Capture the cell that displays the provided text and extract its (X, Y) central coordinate. 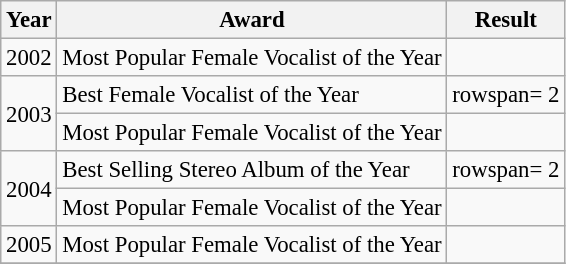
2003 (29, 114)
Best Selling Stereo Album of the Year (252, 170)
2004 (29, 188)
2002 (29, 58)
2005 (29, 245)
Award (252, 20)
Best Female Vocalist of the Year (252, 95)
Year (29, 20)
Result (506, 20)
